Identify which cell holds the provided text, then report its (x, y) central coordinate. 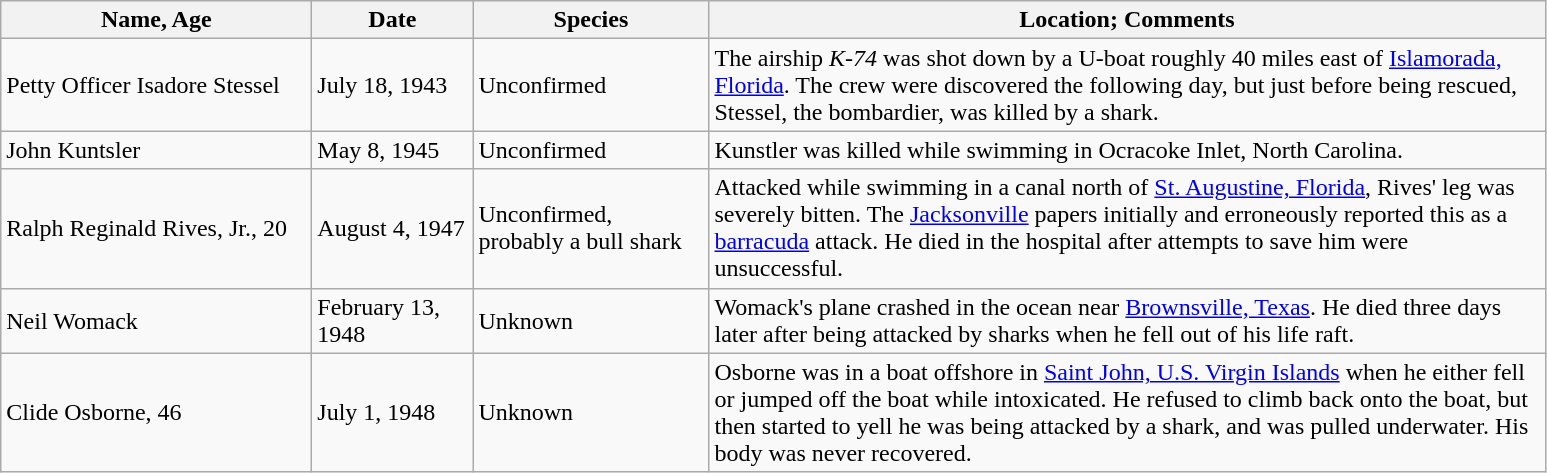
Clide Osborne, 46 (156, 412)
Petty Officer Isadore Stessel (156, 85)
Neil Womack (156, 320)
John Kuntsler (156, 150)
August 4, 1947 (392, 228)
Date (392, 20)
February 13, 1948 (392, 320)
July 1, 1948 (392, 412)
Ralph Reginald Rives, Jr., 20 (156, 228)
Kunstler was killed while swimming in Ocracoke Inlet, North Carolina. (1127, 150)
July 18, 1943 (392, 85)
Name, Age (156, 20)
Unconfirmed, probably a bull shark (591, 228)
May 8, 1945 (392, 150)
Species (591, 20)
Location; Comments (1127, 20)
